Return the [X, Y] coordinate for the center point of the cell that contains the specified text.  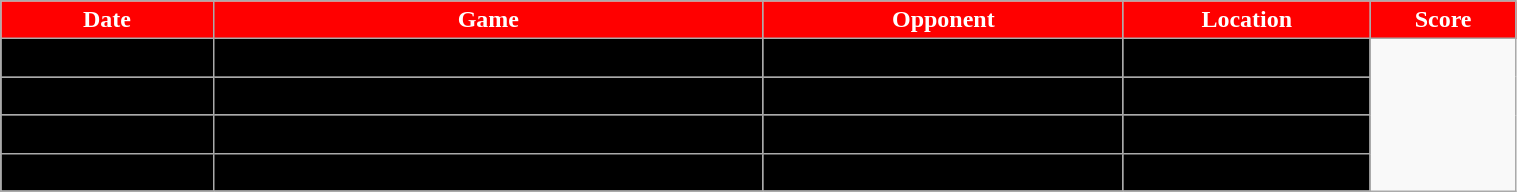
9-1 [1246, 58]
Score [1443, 20]
Game [488, 20]
Opponent [943, 20]
Date [108, 20]
New Hampshire [943, 58]
Location [1246, 20]
7-8 (3 OT) [1246, 172]
2-1 (2 OT) [1246, 134]
NCAA Regional [488, 172]
03-03-12 [108, 96]
Cornell [943, 172]
03-10-12 [108, 172]
Hockey East Final [488, 134]
03-04-12 [108, 134]
Hockey East Quarterfinal [488, 58]
5-2 [1246, 96]
Boston College [943, 96]
02-26-12 [108, 58]
Hockey East Semifinal [488, 96]
Providence [943, 134]
